Extract the (X, Y) coordinate from the center of the cell holding the provided text.  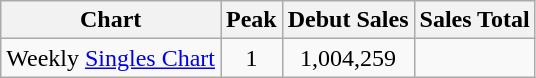
Sales Total (474, 20)
1 (252, 58)
Peak (252, 20)
1,004,259 (348, 58)
Debut Sales (348, 20)
Chart (111, 20)
Weekly Singles Chart (111, 58)
